Output the (x, y) coordinate of the center of the cell containing the given text.  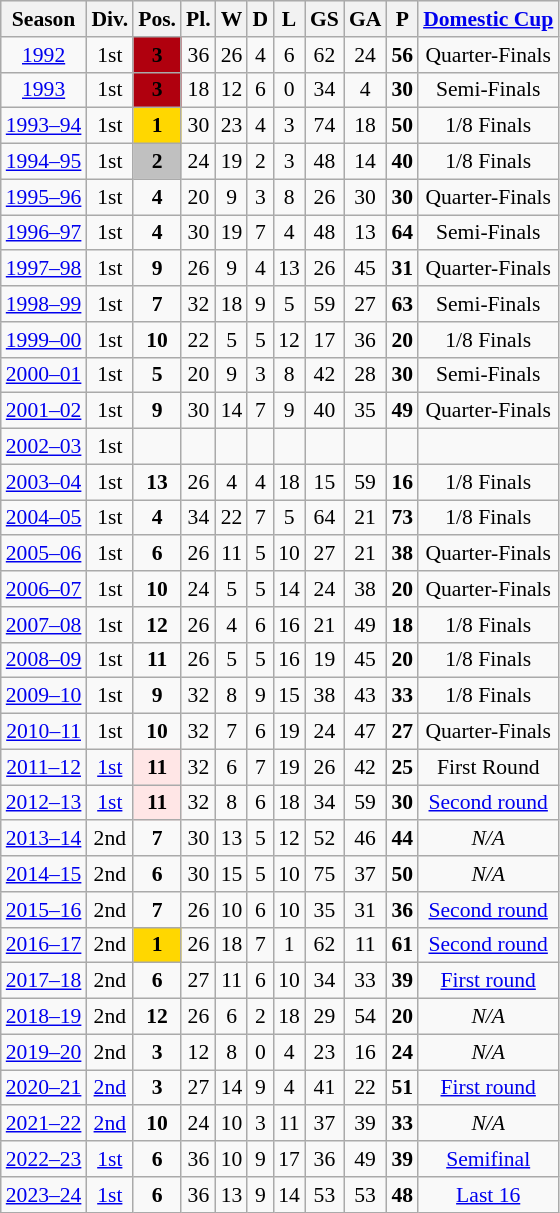
Semifinal (488, 1159)
25 (402, 767)
52 (324, 839)
61 (402, 945)
2010–11 (44, 732)
74 (324, 126)
2000–01 (44, 375)
First Round (488, 767)
2018–19 (44, 1017)
Last 16 (488, 1195)
2022–23 (44, 1159)
Domestic Cup (488, 19)
2002–03 (44, 447)
P (402, 19)
GS (324, 19)
2016–17 (44, 945)
1997–98 (44, 269)
GA (366, 19)
56 (402, 55)
2014–15 (44, 874)
1998–99 (44, 304)
2007–08 (44, 625)
2019–20 (44, 1052)
Pl. (198, 19)
1994–95 (44, 162)
44 (402, 839)
2001–02 (44, 411)
2015–16 (44, 910)
2004–05 (44, 518)
Season (44, 19)
2021–22 (44, 1124)
2003–04 (44, 482)
75 (324, 874)
54 (366, 1017)
46 (366, 839)
2017–18 (44, 981)
2020–21 (44, 1088)
2008–09 (44, 660)
1992 (44, 55)
Div. (110, 19)
2005–06 (44, 554)
1993 (44, 90)
2012–13 (44, 803)
1996–97 (44, 233)
1993–94 (44, 126)
2006–07 (44, 589)
1995–96 (44, 197)
1999–00 (44, 340)
73 (402, 518)
43 (366, 696)
Pos. (157, 19)
47 (366, 732)
28 (366, 375)
63 (402, 304)
41 (324, 1088)
W (232, 19)
29 (324, 1017)
D (260, 19)
L (289, 19)
2023–24 (44, 1195)
2013–14 (44, 839)
2011–12 (44, 767)
51 (402, 1088)
2009–10 (44, 696)
